Output the [x, y] coordinate of the center of the cell containing the given text.  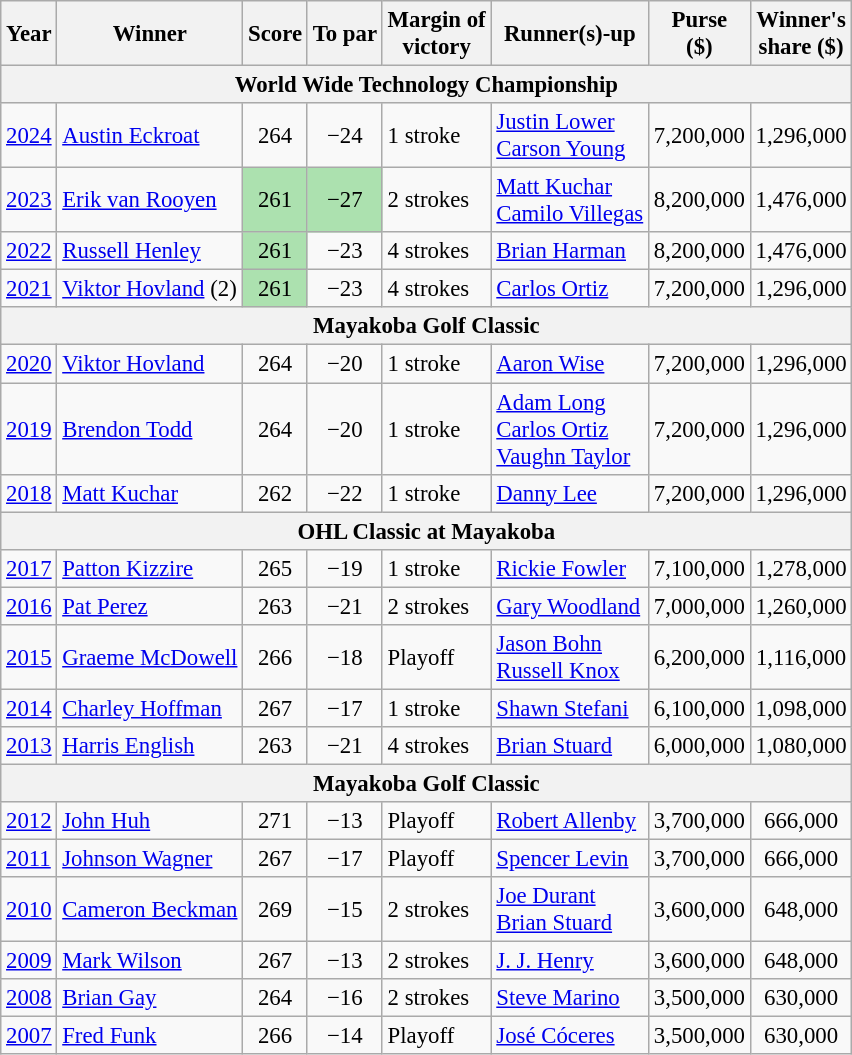
2024 [29, 136]
Shawn Stefani [570, 708]
Patton Kizzire [150, 568]
Adam Long Carlos Ortiz Vaughn Taylor [570, 429]
World Wide Technology Championship [426, 85]
Runner(s)-up [570, 34]
2014 [29, 708]
Winner [150, 34]
2012 [29, 821]
Aaron Wise [570, 364]
Rickie Fowler [570, 568]
2011 [29, 859]
Score [276, 34]
7,100,000 [700, 568]
2018 [29, 493]
J. J. Henry [570, 961]
−24 [344, 136]
−15 [344, 910]
7,000,000 [700, 606]
Pat Perez [150, 606]
Steve Marino [570, 998]
Brendon Todd [150, 429]
Purse($) [700, 34]
Robert Allenby [570, 821]
José Cóceres [570, 1036]
Johnson Wagner [150, 859]
2013 [29, 746]
Winner'sshare ($) [801, 34]
Justin Lower Carson Young [570, 136]
−19 [344, 568]
2020 [29, 364]
−16 [344, 998]
Viktor Hovland (2) [150, 289]
Erik van Rooyen [150, 200]
2008 [29, 998]
6,000,000 [700, 746]
Graeme McDowell [150, 658]
6,100,000 [700, 708]
265 [276, 568]
Spencer Levin [570, 859]
Year [29, 34]
Carlos Ortiz [570, 289]
Margin ofvictory [436, 34]
Gary Woodland [570, 606]
1,260,000 [801, 606]
269 [276, 910]
−18 [344, 658]
−14 [344, 1036]
2009 [29, 961]
Russell Henley [150, 251]
Matt Kuchar [150, 493]
Joe Durant Brian Stuard [570, 910]
OHL Classic at Mayakoba [426, 531]
2017 [29, 568]
−22 [344, 493]
Danny Lee [570, 493]
1,278,000 [801, 568]
2016 [29, 606]
Viktor Hovland [150, 364]
2015 [29, 658]
2019 [29, 429]
2010 [29, 910]
Brian Stuard [570, 746]
Jason Bohn Russell Knox [570, 658]
Charley Hoffman [150, 708]
2007 [29, 1036]
2021 [29, 289]
1,116,000 [801, 658]
262 [276, 493]
271 [276, 821]
−27 [344, 200]
Austin Eckroat [150, 136]
Brian Harman [570, 251]
6,200,000 [700, 658]
Cameron Beckman [150, 910]
Harris English [150, 746]
1,080,000 [801, 746]
John Huh [150, 821]
Fred Funk [150, 1036]
To par [344, 34]
1,098,000 [801, 708]
Mark Wilson [150, 961]
2022 [29, 251]
Matt Kuchar Camilo Villegas [570, 200]
Brian Gay [150, 998]
2023 [29, 200]
